Return [x, y] of the center of cell containing provided text 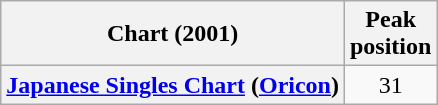
Peakposition [390, 34]
31 [390, 85]
Japanese Singles Chart (Oricon) [173, 85]
Chart (2001) [173, 34]
